Detect which cell encompasses the target text, then output its (X, Y) center coordinate. 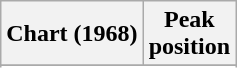
Chart (1968) (72, 34)
Peak position (189, 34)
